Pinpoint the cell where the given text exists, returning its (X, Y) midpoint coordinate. 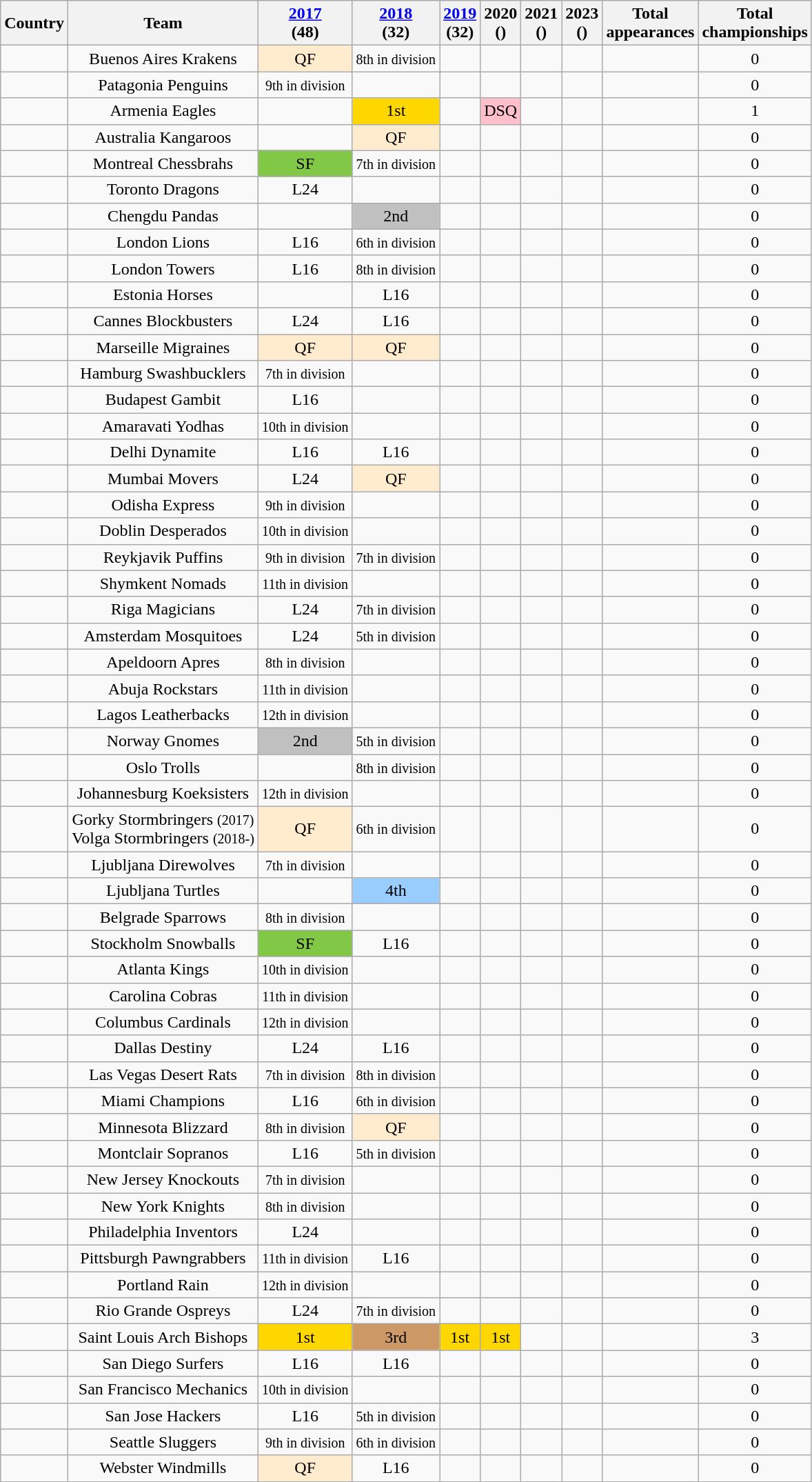
Philadelphia Inventors (163, 1232)
Patagonia Penguins (163, 85)
Mumbai Movers (163, 479)
2020() (500, 23)
2019(32) (460, 23)
Armenia Eagles (163, 111)
New Jersey Knockouts (163, 1179)
San Francisco Mechanics (163, 1390)
Atlanta Kings (163, 970)
DSQ (500, 111)
Abuja Rockstars (163, 688)
Team (163, 23)
Ljubljana Direwolves (163, 865)
Riga Magicians (163, 610)
Australia Kangaroos (163, 137)
Reykjavik Puffins (163, 557)
New York Knights (163, 1206)
2021() (542, 23)
Totalchampionships (755, 23)
Odisha Express (163, 505)
Shymkent Nomads (163, 583)
Lagos Leatherbacks (163, 714)
3rd (396, 1337)
Doblin Desperados (163, 531)
Saint Louis Arch Bishops (163, 1337)
Miami Champions (163, 1101)
Oslo Trolls (163, 768)
Gorky Stormbringers (2017)Volga Stormbringers (2018-) (163, 829)
Totalappearances (651, 23)
Johannesburg Koeksisters (163, 794)
Toronto Dragons (163, 190)
Hamburg Swashbucklers (163, 374)
Apeldoorn Apres (163, 662)
Cannes Blockbusters (163, 321)
Buenos Aires Krakens (163, 59)
San Jose Hackers (163, 1416)
3 (755, 1337)
Minnesota Blizzard (163, 1127)
Webster Windmills (163, 1468)
Budapest Gambit (163, 400)
San Diego Surfers (163, 1363)
Belgrade Sparrows (163, 917)
Montreal Chessbrahs (163, 163)
Dallas Destiny (163, 1048)
Ljubljana Turtles (163, 891)
2017(48) (305, 23)
Portland Rain (163, 1285)
2023() (582, 23)
Chengdu Pandas (163, 216)
London Lions (163, 242)
Amaravati Yodhas (163, 426)
1 (755, 111)
Pittsburgh Pawngrabbers (163, 1259)
4th (396, 891)
Columbus Cardinals (163, 1022)
Estonia Horses (163, 294)
Seattle Sluggers (163, 1442)
Amsterdam Mosquitoes (163, 636)
Delhi Dynamite (163, 452)
London Towers (163, 268)
Stockholm Snowballs (163, 943)
Carolina Cobras (163, 996)
Norway Gnomes (163, 741)
2018(32) (396, 23)
Las Vegas Desert Rats (163, 1074)
Montclair Sopranos (163, 1153)
Marseille Migraines (163, 347)
Rio Grande Ospreys (163, 1311)
Country (34, 23)
